Extract the (x, y) coordinate from the center of the cell holding the provided text.  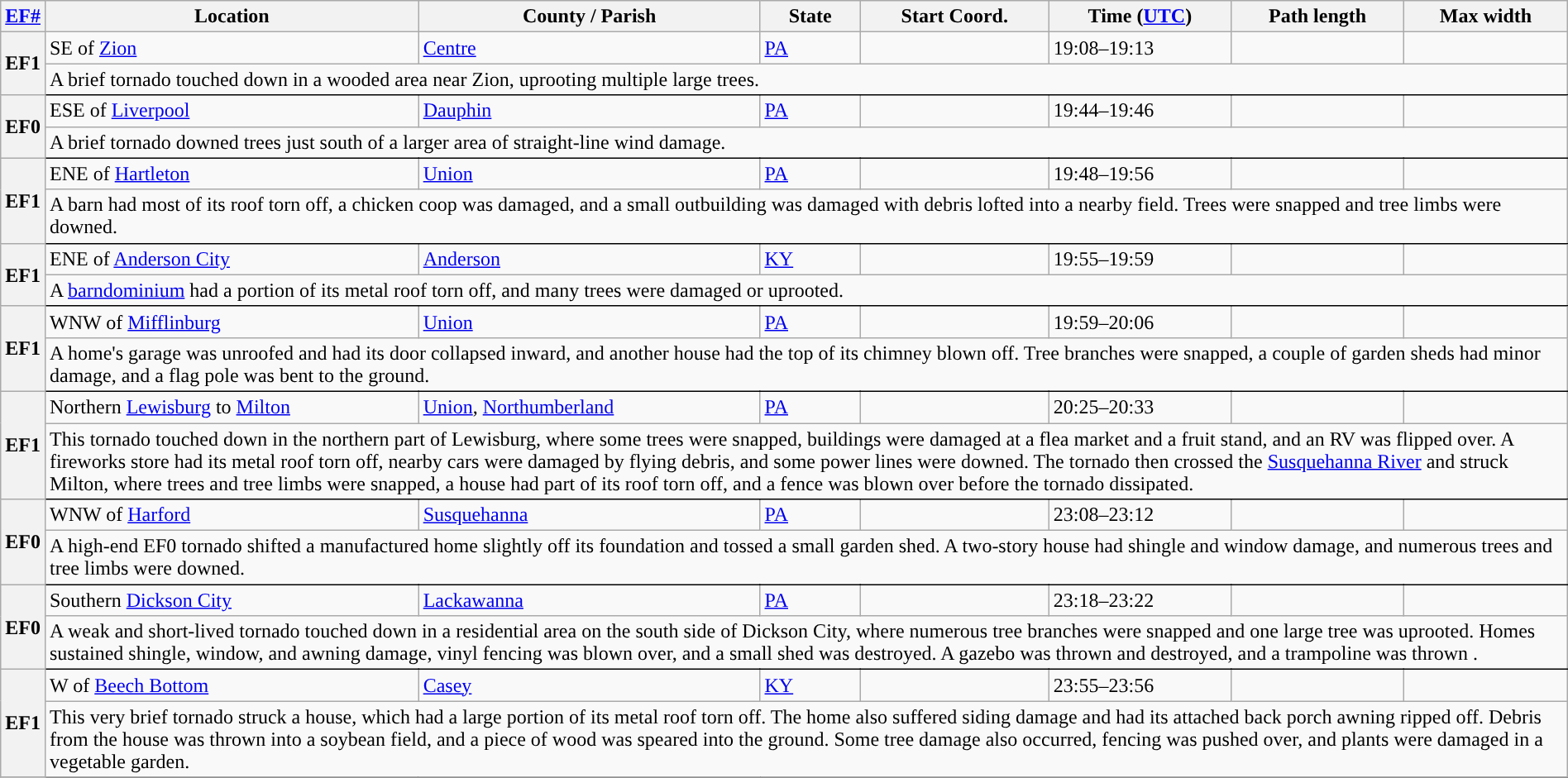
Max width (1486, 17)
Casey (589, 685)
Location (232, 17)
Time (UTC) (1140, 17)
Centre (589, 48)
EF# (23, 17)
A barndominium had a portion of its metal roof torn off, and many trees were damaged or uprooted. (806, 290)
ENE of Hartleton (232, 174)
County / Parish (589, 17)
WNW of Harford (232, 515)
19:55–19:59 (1140, 259)
19:59–20:06 (1140, 322)
20:25–20:33 (1140, 407)
Lackawanna (589, 600)
Start Coord. (954, 17)
Anderson (589, 259)
Northern Lewisburg to Milton (232, 407)
23:08–23:12 (1140, 515)
ENE of Anderson City (232, 259)
Southern Dickson City (232, 600)
WNW of Mifflinburg (232, 322)
19:44–19:46 (1140, 111)
19:08–19:13 (1140, 48)
Dauphin (589, 111)
23:55–23:56 (1140, 685)
ESE of Liverpool (232, 111)
Union, Northumberland (589, 407)
State (810, 17)
Susquehanna (589, 515)
Path length (1317, 17)
W of Beech Bottom (232, 685)
SE of Zion (232, 48)
23:18–23:22 (1140, 600)
A brief tornado touched down in a wooded area near Zion, uprooting multiple large trees. (806, 79)
A brief tornado downed trees just south of a larger area of straight-line wind damage. (806, 142)
19:48–19:56 (1140, 174)
